Pinpoint the cell where the given text exists, returning its (X, Y) midpoint coordinate. 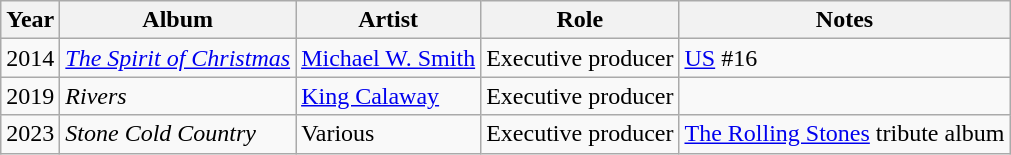
2019 (30, 96)
Notes (844, 20)
Role (580, 20)
Michael W. Smith (388, 58)
Album (178, 20)
Artist (388, 20)
Rivers (178, 96)
Various (388, 134)
US #16 (844, 58)
2023 (30, 134)
The Spirit of Christmas (178, 58)
Stone Cold Country (178, 134)
The Rolling Stones tribute album (844, 134)
Year (30, 20)
2014 (30, 58)
King Calaway (388, 96)
